Scan for the cell matching the given text and deliver its [X, Y] coordinate at center. 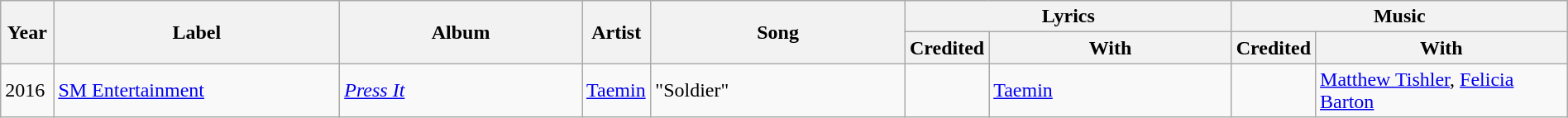
Label [197, 32]
Music [1399, 17]
Lyrics [1068, 17]
2016 [27, 91]
Press It [461, 91]
Matthew Tishler, Felicia Barton [1442, 91]
Year [27, 32]
"Soldier" [778, 91]
Artist [617, 32]
Album [461, 32]
Song [778, 32]
SM Entertainment [197, 91]
